For the text-containing cell, return its midpoint in (x, y) coordinate format. 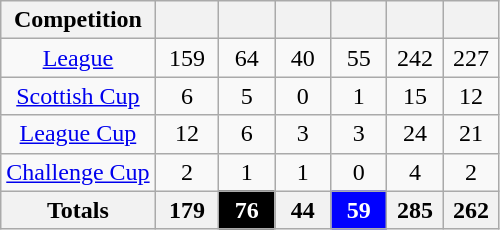
55 (359, 58)
Challenge Cup (78, 172)
76 (247, 210)
179 (187, 210)
242 (415, 58)
21 (471, 134)
League (78, 58)
227 (471, 58)
64 (247, 58)
Scottish Cup (78, 96)
159 (187, 58)
Competition (78, 20)
5 (247, 96)
59 (359, 210)
24 (415, 134)
40 (303, 58)
262 (471, 210)
15 (415, 96)
Totals (78, 210)
4 (415, 172)
285 (415, 210)
League Cup (78, 134)
44 (303, 210)
